Pinpoint the cell where the given text exists, returning its [X, Y] midpoint coordinate. 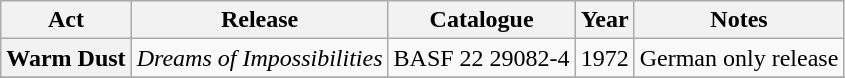
BASF 22 29082-4 [482, 58]
German only release [739, 58]
Year [604, 20]
Warm Dust [66, 58]
Release [260, 20]
Notes [739, 20]
Catalogue [482, 20]
Dreams of Impossibilities [260, 58]
1972 [604, 58]
Act [66, 20]
